From the cell containing the given text, extract its center point as [X, Y] coordinate. 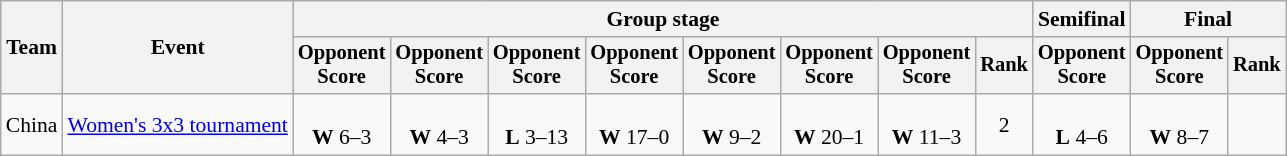
W 9–2 [732, 124]
China [32, 124]
2 [1004, 124]
W 11–3 [926, 124]
L 4–6 [1082, 124]
L 3–13 [536, 124]
Group stage [663, 19]
W 17–0 [634, 124]
W 20–1 [828, 124]
W 6–3 [342, 124]
W 8–7 [1180, 124]
W 4–3 [438, 124]
Women's 3x3 tournament [178, 124]
Final [1208, 19]
Team [32, 48]
Semifinal [1082, 19]
Event [178, 48]
